Extract the [X, Y] coordinate from the center of the cell holding the provided text.  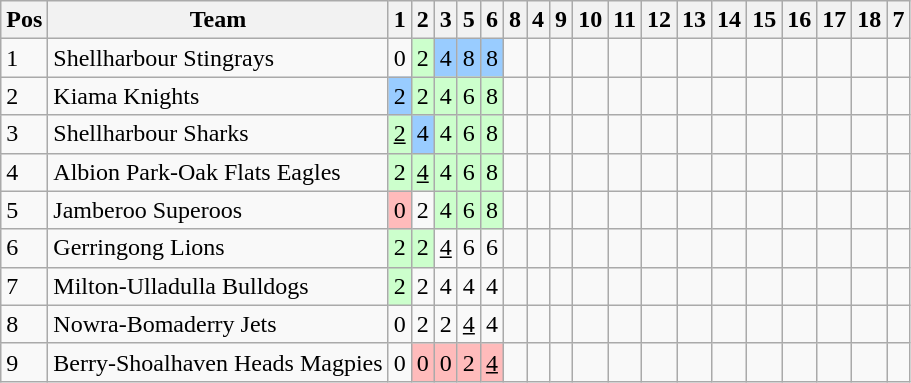
Pos [24, 20]
17 [834, 20]
13 [694, 20]
Milton-Ulladulla Bulldogs [218, 286]
Berry-Shoalhaven Heads Magpies [218, 362]
15 [764, 20]
18 [870, 20]
Kiama Knights [218, 96]
16 [800, 20]
Albion Park-Oak Flats Eagles [218, 172]
Shellharbour Sharks [218, 134]
10 [590, 20]
Team [218, 20]
14 [730, 20]
Shellharbour Stingrays [218, 58]
11 [625, 20]
Gerringong Lions [218, 248]
Nowra-Bomaderry Jets [218, 324]
Jamberoo Superoos [218, 210]
12 [658, 20]
